Find where the given text appears and provide that cell's center as (x, y) coordinate. 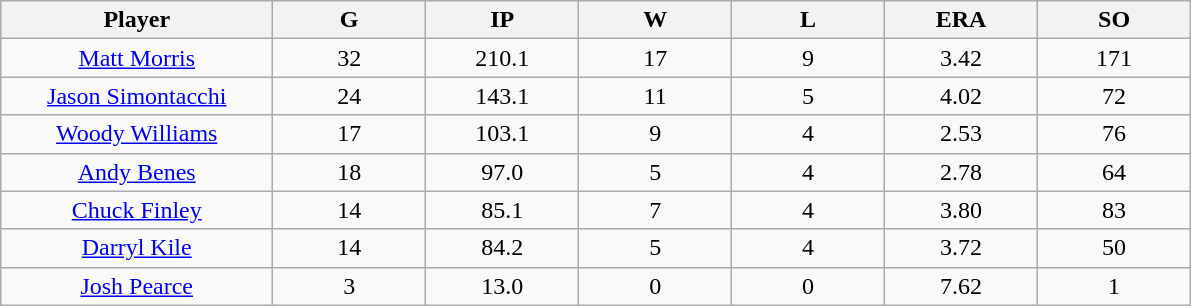
4.02 (962, 96)
Matt Morris (137, 58)
Josh Pearce (137, 286)
83 (1114, 210)
64 (1114, 172)
84.2 (502, 248)
SO (1114, 20)
L (808, 20)
Woody Williams (137, 134)
Darryl Kile (137, 248)
171 (1114, 58)
85.1 (502, 210)
ERA (962, 20)
Andy Benes (137, 172)
2.78 (962, 172)
IP (502, 20)
3.42 (962, 58)
G (350, 20)
24 (350, 96)
13.0 (502, 286)
72 (1114, 96)
18 (350, 172)
11 (656, 96)
7 (656, 210)
1 (1114, 286)
W (656, 20)
210.1 (502, 58)
143.1 (502, 96)
103.1 (502, 134)
7.62 (962, 286)
Chuck Finley (137, 210)
50 (1114, 248)
3 (350, 286)
3.80 (962, 210)
32 (350, 58)
Jason Simontacchi (137, 96)
3.72 (962, 248)
Player (137, 20)
2.53 (962, 134)
97.0 (502, 172)
76 (1114, 134)
